Locate the cell with the specified text and output its [X, Y] center coordinate. 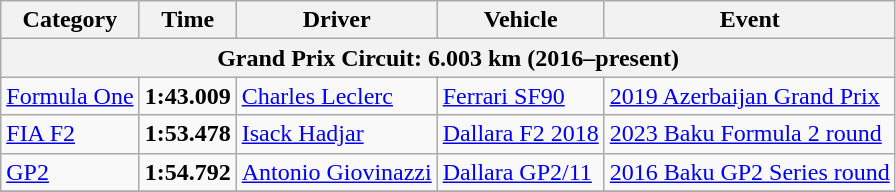
1:43.009 [188, 96]
Dallara F2 2018 [520, 134]
2019 Azerbaijan Grand Prix [750, 96]
GP2 [70, 172]
Category [70, 20]
Vehicle [520, 20]
2023 Baku Formula 2 round [750, 134]
FIA F2 [70, 134]
Ferrari SF90 [520, 96]
2016 Baku GP2 Series round [750, 172]
1:53.478 [188, 134]
Formula One [70, 96]
1:54.792 [188, 172]
Driver [336, 20]
Event [750, 20]
Charles Leclerc [336, 96]
Dallara GP2/11 [520, 172]
Antonio Giovinazzi [336, 172]
Grand Prix Circuit: 6.003 km (2016–present) [448, 58]
Time [188, 20]
Isack Hadjar [336, 134]
